Capture the cell that displays the provided text and extract its [X, Y] central coordinate. 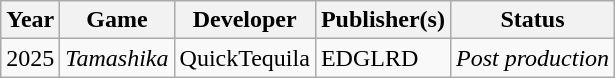
EDGLRD [382, 58]
Tamashika [117, 58]
Game [117, 20]
QuickTequila [244, 58]
2025 [30, 58]
Year [30, 20]
Developer [244, 20]
Post production [532, 58]
Publisher(s) [382, 20]
Status [532, 20]
